Locate the cell with the specified text and output its [X, Y] center coordinate. 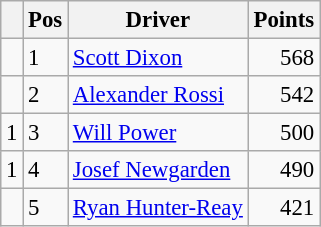
Ryan Hunter-Reay [158, 208]
Scott Dixon [158, 58]
Will Power [158, 133]
Driver [158, 20]
5 [46, 208]
2 [46, 95]
500 [284, 133]
Josef Newgarden [158, 170]
490 [284, 170]
421 [284, 208]
568 [284, 58]
Points [284, 20]
Pos [46, 20]
4 [46, 170]
542 [284, 95]
Alexander Rossi [158, 95]
3 [46, 133]
